From the cell containing the given text, extract its center point as (X, Y) coordinate. 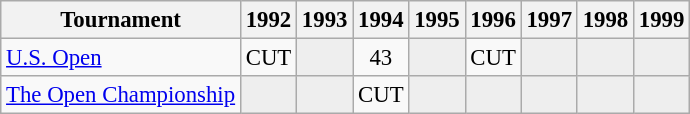
1999 (661, 20)
1996 (493, 20)
1993 (325, 20)
U.S. Open (121, 58)
43 (381, 58)
The Open Championship (121, 95)
1995 (437, 20)
1992 (268, 20)
1994 (381, 20)
1997 (549, 20)
Tournament (121, 20)
1998 (605, 20)
